Locate the cell with the specified text and output its [X, Y] center coordinate. 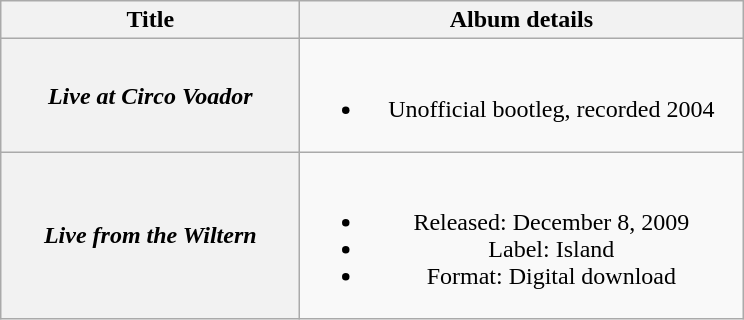
Live from the Wiltern [150, 236]
Album details [522, 20]
Title [150, 20]
Released: December 8, 2009Label: IslandFormat: Digital download [522, 236]
Unofficial bootleg, recorded 2004 [522, 96]
Live at Circo Voador [150, 96]
